Extract the (x, y) coordinate from the center of the cell holding the provided text.  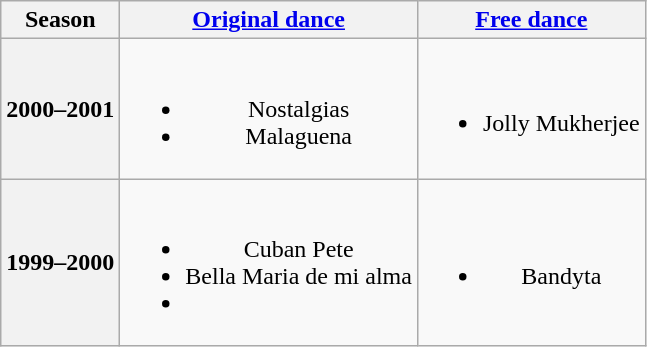
Nostalgias Malaguena (269, 109)
2000–2001 (60, 109)
1999–2000 (60, 262)
Bandyta (531, 262)
Jolly Mukherjee (531, 109)
Season (60, 20)
Cuban Pete Bella Maria de mi alma (269, 262)
Free dance (531, 20)
Original dance (269, 20)
